Detect which cell encompasses the target text, then output its [X, Y] center coordinate. 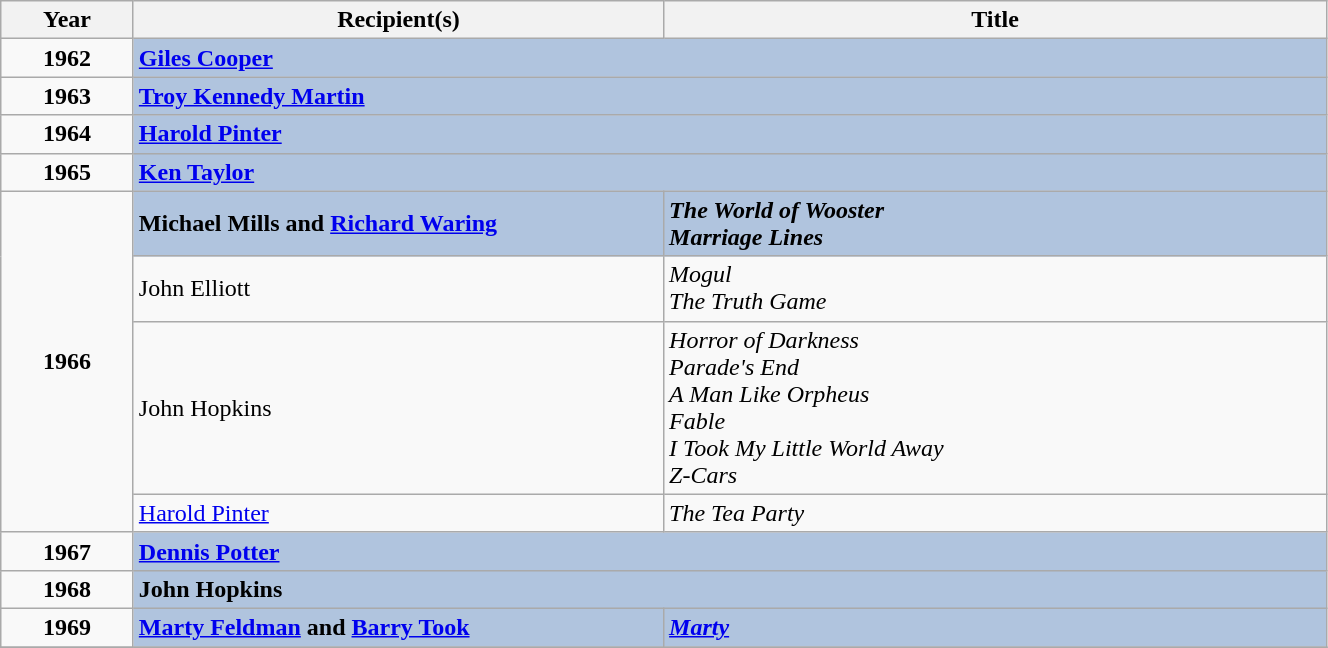
Recipient(s) [398, 20]
1967 [68, 551]
MogulThe Truth Game [996, 288]
Title [996, 20]
Year [68, 20]
Michael Mills and Richard Waring [398, 224]
1969 [68, 627]
1963 [68, 96]
The Tea Party [996, 513]
Dennis Potter [730, 551]
Marty [996, 627]
1966 [68, 362]
1964 [68, 134]
Horror of DarknessParade's EndA Man Like OrpheusFableI Took My Little World AwayZ-Cars [996, 408]
1968 [68, 589]
The World of WoosterMarriage Lines [996, 224]
Troy Kennedy Martin [730, 96]
Ken Taylor [730, 172]
Marty Feldman and Barry Took [398, 627]
Giles Cooper [730, 58]
1965 [68, 172]
John Elliott [398, 288]
1962 [68, 58]
